Pinpoint the cell where the given text exists, returning its [X, Y] midpoint coordinate. 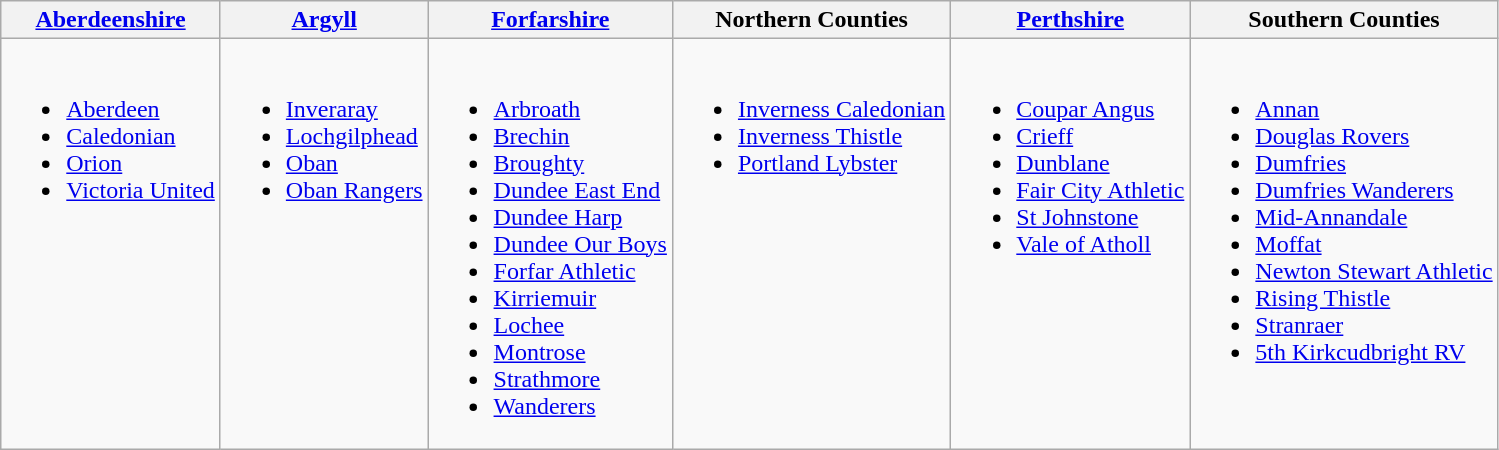
Argyll [324, 20]
Aberdeenshire [111, 20]
AberdeenCaledonianOrionVictoria United [111, 244]
Forfarshire [550, 20]
AnnanDouglas RoversDumfriesDumfries WanderersMid-AnnandaleMoffatNewton Stewart AthleticRising ThistleStranraer5th Kirkcudbright RV [1344, 244]
InverarayLochgilpheadObanOban Rangers [324, 244]
ArbroathBrechinBroughtyDundee East EndDundee HarpDundee Our BoysForfar AthleticKirriemuirLocheeMontroseStrathmoreWanderers [550, 244]
Perthshire [1070, 20]
Coupar AngusCrieffDunblaneFair City AthleticSt JohnstoneVale of Atholl [1070, 244]
Southern Counties [1344, 20]
Northern Counties [811, 20]
Inverness CaledonianInverness ThistlePortland Lybster [811, 244]
